Capture the cell that displays the provided text and extract its (x, y) central coordinate. 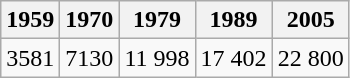
22 800 (310, 58)
1979 (157, 20)
1970 (90, 20)
3581 (30, 58)
17 402 (234, 58)
7130 (90, 58)
11 998 (157, 58)
2005 (310, 20)
1989 (234, 20)
1959 (30, 20)
